Pinpoint the cell where the given text exists, returning its [x, y] midpoint coordinate. 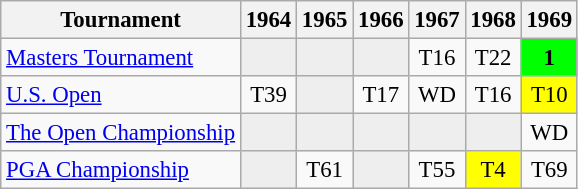
T22 [493, 58]
1969 [549, 20]
Tournament [121, 20]
T4 [493, 170]
T61 [325, 170]
PGA Championship [121, 170]
T10 [549, 95]
1968 [493, 20]
T17 [381, 95]
1 [549, 58]
The Open Championship [121, 133]
1966 [381, 20]
1965 [325, 20]
1964 [268, 20]
T55 [437, 170]
Masters Tournament [121, 58]
U.S. Open [121, 95]
1967 [437, 20]
T69 [549, 170]
T39 [268, 95]
